Determine the [X, Y] coordinate at the center of the cell enclosing the given text.  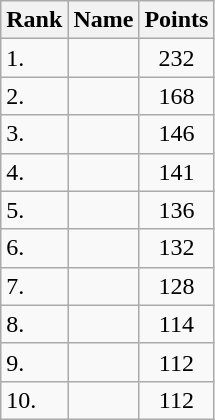
232 [176, 58]
128 [176, 286]
2. [34, 96]
146 [176, 134]
4. [34, 172]
Points [176, 20]
6. [34, 248]
1. [34, 58]
141 [176, 172]
5. [34, 210]
Rank [34, 20]
Name [104, 20]
114 [176, 324]
7. [34, 286]
168 [176, 96]
10. [34, 400]
9. [34, 362]
136 [176, 210]
132 [176, 248]
8. [34, 324]
3. [34, 134]
